Scan for the cell matching the given text and deliver its [X, Y] coordinate at center. 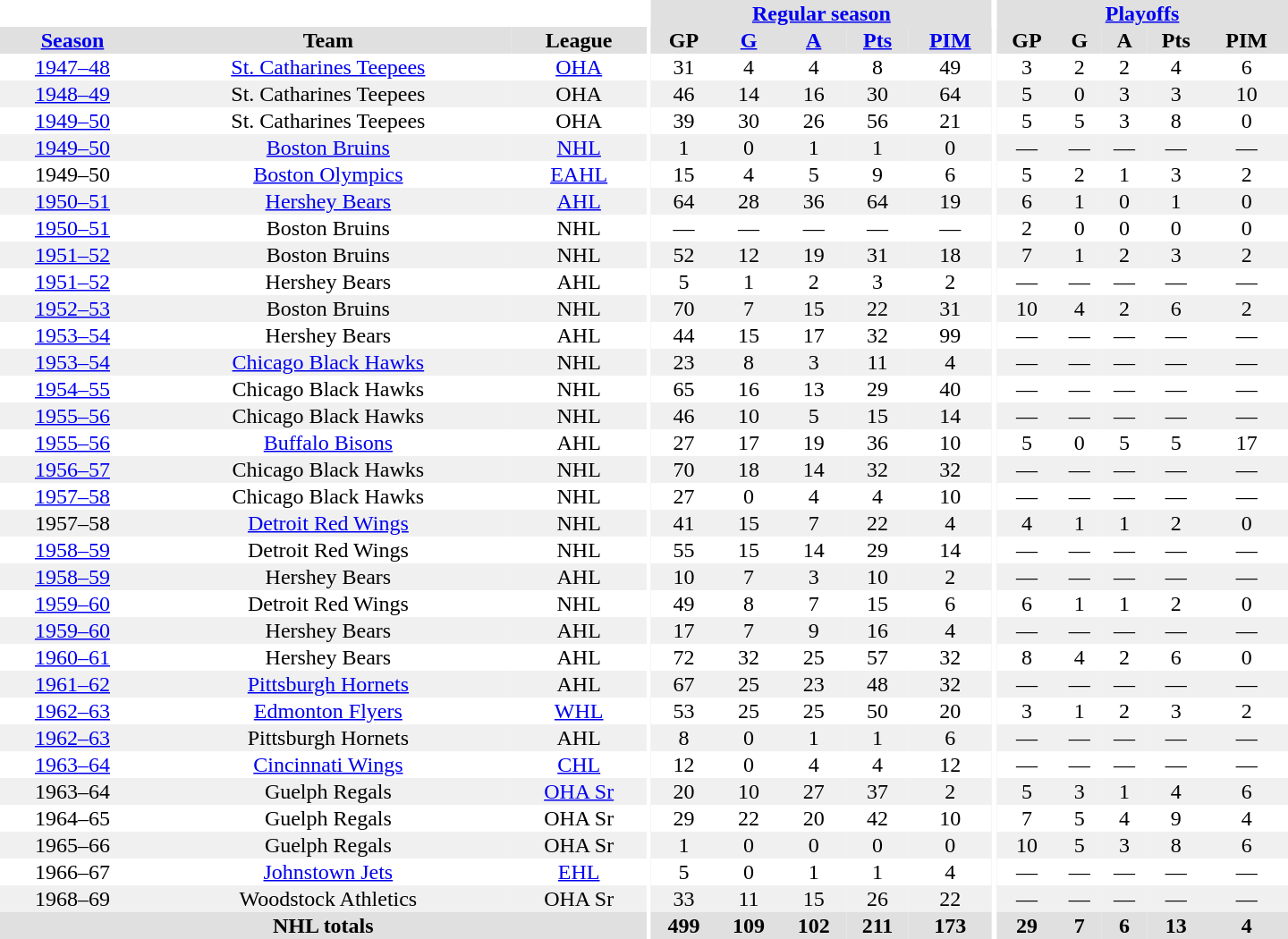
Johnstown Jets [328, 872]
EAHL [580, 174]
1961–62 [72, 684]
Edmonton Flyers [328, 711]
Regular season [821, 13]
1965–66 [72, 845]
72 [683, 657]
Buffalo Bisons [328, 443]
Cincinnati Wings [328, 765]
NHL totals [324, 926]
28 [750, 201]
57 [877, 657]
211 [877, 926]
102 [814, 926]
50 [877, 711]
EHL [580, 872]
Playoffs [1142, 13]
499 [683, 926]
1947–48 [72, 67]
1954–55 [72, 389]
39 [683, 121]
40 [950, 389]
21 [950, 121]
67 [683, 684]
1956–57 [72, 469]
WHL [580, 711]
Season [72, 40]
173 [950, 926]
55 [683, 550]
65 [683, 389]
1966–67 [72, 872]
44 [683, 335]
1960–61 [72, 657]
League [580, 40]
1964–65 [72, 818]
37 [877, 791]
Woodstock Athletics [328, 899]
42 [877, 818]
99 [950, 335]
Team [328, 40]
48 [877, 684]
1968–69 [72, 899]
33 [683, 899]
1948–49 [72, 94]
56 [877, 121]
41 [683, 523]
52 [683, 255]
1952–53 [72, 309]
CHL [580, 765]
109 [750, 926]
Boston Olympics [328, 174]
53 [683, 711]
